From the cell containing the given text, extract its center point as (x, y) coordinate. 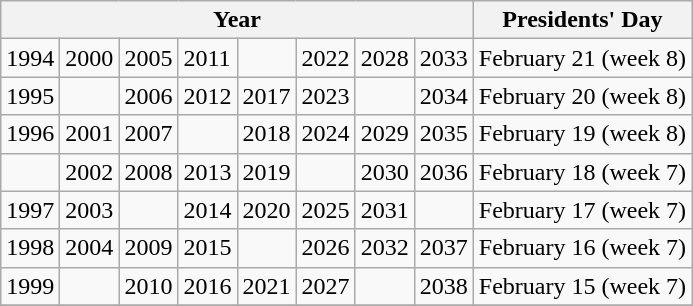
1994 (30, 58)
2025 (326, 210)
1998 (30, 248)
2010 (148, 286)
2034 (444, 96)
2037 (444, 248)
2016 (208, 286)
2004 (90, 248)
2035 (444, 134)
2030 (384, 172)
February 15 (week 7) (582, 286)
2008 (148, 172)
February 17 (week 7) (582, 210)
2007 (148, 134)
2005 (148, 58)
February 21 (week 8) (582, 58)
2026 (326, 248)
2009 (148, 248)
February 18 (week 7) (582, 172)
2023 (326, 96)
2028 (384, 58)
1996 (30, 134)
2003 (90, 210)
Year (237, 20)
2032 (384, 248)
2015 (208, 248)
2038 (444, 286)
2014 (208, 210)
1999 (30, 286)
1997 (30, 210)
2012 (208, 96)
2020 (266, 210)
2029 (384, 134)
2001 (90, 134)
2036 (444, 172)
2027 (326, 286)
2024 (326, 134)
2018 (266, 134)
2002 (90, 172)
2000 (90, 58)
2021 (266, 286)
Presidents' Day (582, 20)
2013 (208, 172)
2033 (444, 58)
2019 (266, 172)
February 16 (week 7) (582, 248)
2011 (208, 58)
2006 (148, 96)
2031 (384, 210)
February 19 (week 8) (582, 134)
2017 (266, 96)
2022 (326, 58)
February 20 (week 8) (582, 96)
1995 (30, 96)
